Return the (x, y) coordinate for the center point of the cell that contains the specified text.  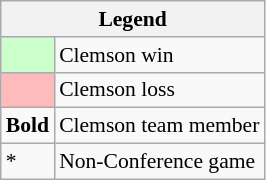
* (28, 162)
Clemson win (159, 55)
Bold (28, 126)
Clemson team member (159, 126)
Non-Conference game (159, 162)
Clemson loss (159, 90)
Legend (133, 19)
